Output the (x, y) coordinate of the center of the cell containing the given text.  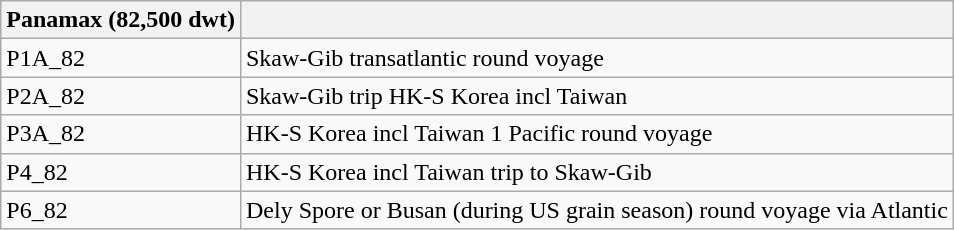
Skaw-Gib trip HK-S Korea incl Taiwan (596, 96)
P1A_82 (121, 58)
P2A_82 (121, 96)
Panamax (82,500 dwt) (121, 20)
Dely Spore or Busan (during US grain season) round voyage via Atlantic (596, 210)
P6_82 (121, 210)
HK-S Korea incl Taiwan 1 Pacific round voyage (596, 134)
P4_82 (121, 172)
HK-S Korea incl Taiwan trip to Skaw-Gib (596, 172)
Skaw-Gib transatlantic round voyage (596, 58)
P3A_82 (121, 134)
